Find where the given text appears and provide that cell's center as [X, Y] coordinate. 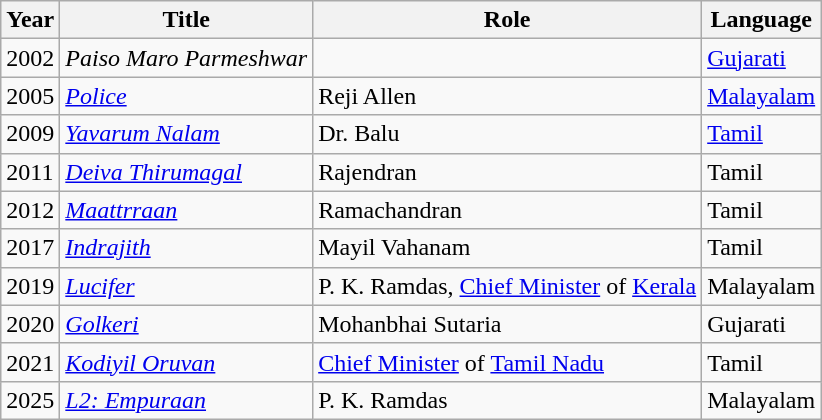
2009 [30, 134]
2021 [30, 362]
2005 [30, 96]
Chief Minister of Tamil Nadu [508, 362]
Year [30, 20]
Ramachandran [508, 210]
2025 [30, 400]
2012 [30, 210]
2002 [30, 58]
Reji Allen [508, 96]
Maattrraan [186, 210]
Title [186, 20]
Mayil Vahanam [508, 248]
Police [186, 96]
Lucifer [186, 286]
Kodiyil Oruvan [186, 362]
P. K. Ramdas, Chief Minister of Kerala [508, 286]
Indrajith [186, 248]
Role [508, 20]
P. K. Ramdas [508, 400]
2020 [30, 324]
Rajendran [508, 172]
Dr. Balu [508, 134]
Paiso Maro Parmeshwar [186, 58]
Deiva Thirumagal [186, 172]
Golkeri [186, 324]
Yavarum Nalam [186, 134]
2011 [30, 172]
2019 [30, 286]
Mohanbhai Sutaria [508, 324]
Language [762, 20]
L2: Empuraan [186, 400]
2017 [30, 248]
